Return (x, y) of the center of cell containing provided text 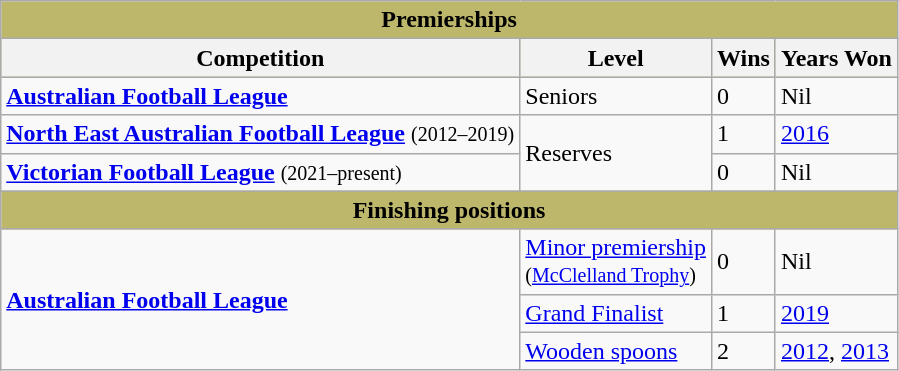
Competition (260, 58)
Reserves (616, 153)
Wooden spoons (616, 351)
Minor premiership(McClelland Trophy) (616, 262)
2 (743, 351)
Seniors (616, 96)
Level (616, 58)
2012, 2013 (836, 351)
Finishing positions (450, 210)
Victorian Football League (2021–present) (260, 172)
Grand Finalist (616, 313)
North East Australian Football League (2012–2019) (260, 134)
2016 (836, 134)
Premierships (450, 20)
2019 (836, 313)
Years Won (836, 58)
Wins (743, 58)
